Provide the (x, y) coordinate of the cell's center where the given text is located.  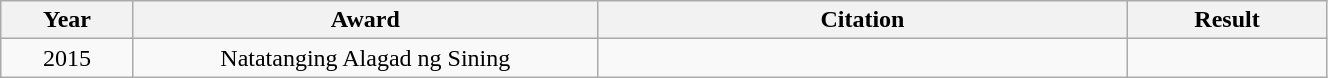
2015 (68, 58)
Year (68, 20)
Award (365, 20)
Natatanging Alagad ng Sining (365, 58)
Citation (862, 20)
Result (1228, 20)
